Locate the cell with the specified text and output its [x, y] center coordinate. 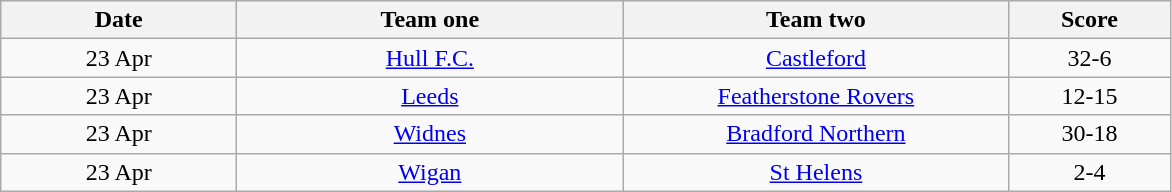
St Helens [816, 172]
Bradford Northern [816, 134]
Date [119, 20]
Leeds [430, 96]
32-6 [1090, 58]
12-15 [1090, 96]
Wigan [430, 172]
Team one [430, 20]
Hull F.C. [430, 58]
2-4 [1090, 172]
Team two [816, 20]
Widnes [430, 134]
Castleford [816, 58]
Featherstone Rovers [816, 96]
30-18 [1090, 134]
Score [1090, 20]
